Return (X, Y) of the center of cell containing provided text 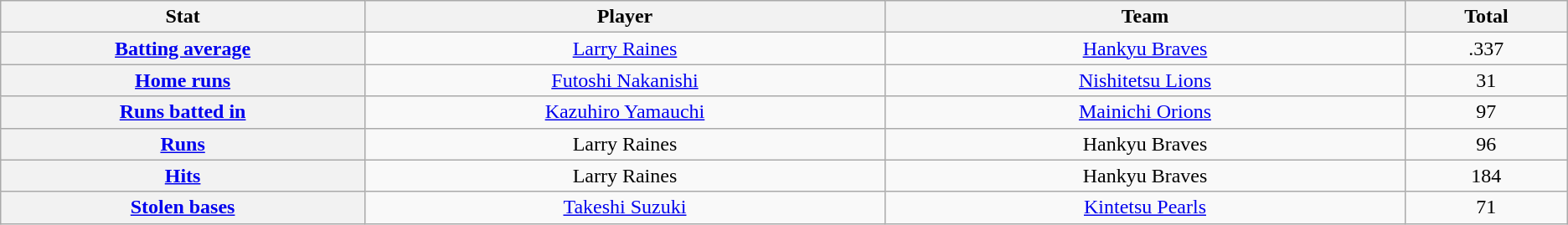
Nishitetsu Lions (1144, 80)
Batting average (183, 49)
Player (625, 17)
Runs (183, 144)
Team (1144, 17)
Takeshi Suzuki (625, 207)
71 (1486, 207)
Mainichi Orions (1144, 112)
Stolen bases (183, 207)
96 (1486, 144)
Stat (183, 17)
184 (1486, 176)
Futoshi Nakanishi (625, 80)
Kazuhiro Yamauchi (625, 112)
97 (1486, 112)
.337 (1486, 49)
Home runs (183, 80)
Total (1486, 17)
31 (1486, 80)
Runs batted in (183, 112)
Hits (183, 176)
Kintetsu Pearls (1144, 207)
